For the text-containing cell, return its midpoint in (x, y) coordinate format. 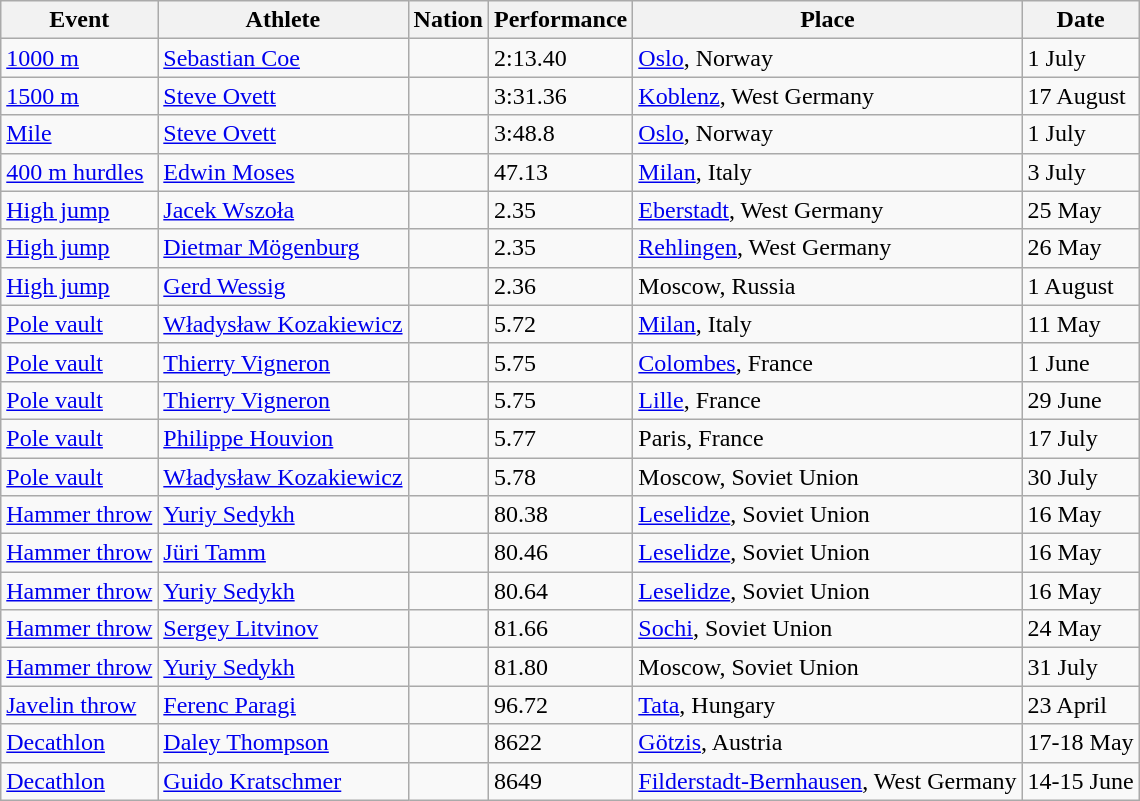
Gerd Wessig (283, 286)
17 July (1080, 438)
80.64 (560, 591)
5.78 (560, 477)
Sebastian Coe (283, 58)
3 July (1080, 172)
Eberstadt, West Germany (828, 210)
Mile (80, 134)
8649 (560, 781)
400 m hurdles (80, 172)
Nation (448, 20)
Edwin Moses (283, 172)
Tata, Hungary (828, 705)
Sergey Litvinov (283, 629)
80.46 (560, 553)
Guido Kratschmer (283, 781)
29 June (1080, 400)
Dietmar Mögenburg (283, 248)
Performance (560, 20)
14-15 June (1080, 781)
Jüri Tamm (283, 553)
81.66 (560, 629)
Ferenc Paragi (283, 705)
96.72 (560, 705)
3:48.8 (560, 134)
Place (828, 20)
Sochi, Soviet Union (828, 629)
Filderstadt-Bernhausen, West Germany (828, 781)
Lille, France (828, 400)
3:31.36 (560, 96)
31 July (1080, 667)
5.72 (560, 324)
1500 m (80, 96)
Philippe Houvion (283, 438)
8622 (560, 743)
30 July (1080, 477)
23 April (1080, 705)
Paris, France (828, 438)
2:13.40 (560, 58)
81.80 (560, 667)
1 June (1080, 362)
1 August (1080, 286)
5.77 (560, 438)
Moscow, Russia (828, 286)
1000 m (80, 58)
80.38 (560, 515)
26 May (1080, 248)
Athlete (283, 20)
Javelin throw (80, 705)
Colombes, France (828, 362)
Event (80, 20)
17-18 May (1080, 743)
24 May (1080, 629)
Koblenz, West Germany (828, 96)
Jacek Wszoła (283, 210)
25 May (1080, 210)
Date (1080, 20)
Rehlingen, West Germany (828, 248)
Daley Thompson (283, 743)
Götzis, Austria (828, 743)
17 August (1080, 96)
47.13 (560, 172)
2.36 (560, 286)
11 May (1080, 324)
